Determine the [x, y] coordinate at the center of the cell enclosing the given text.  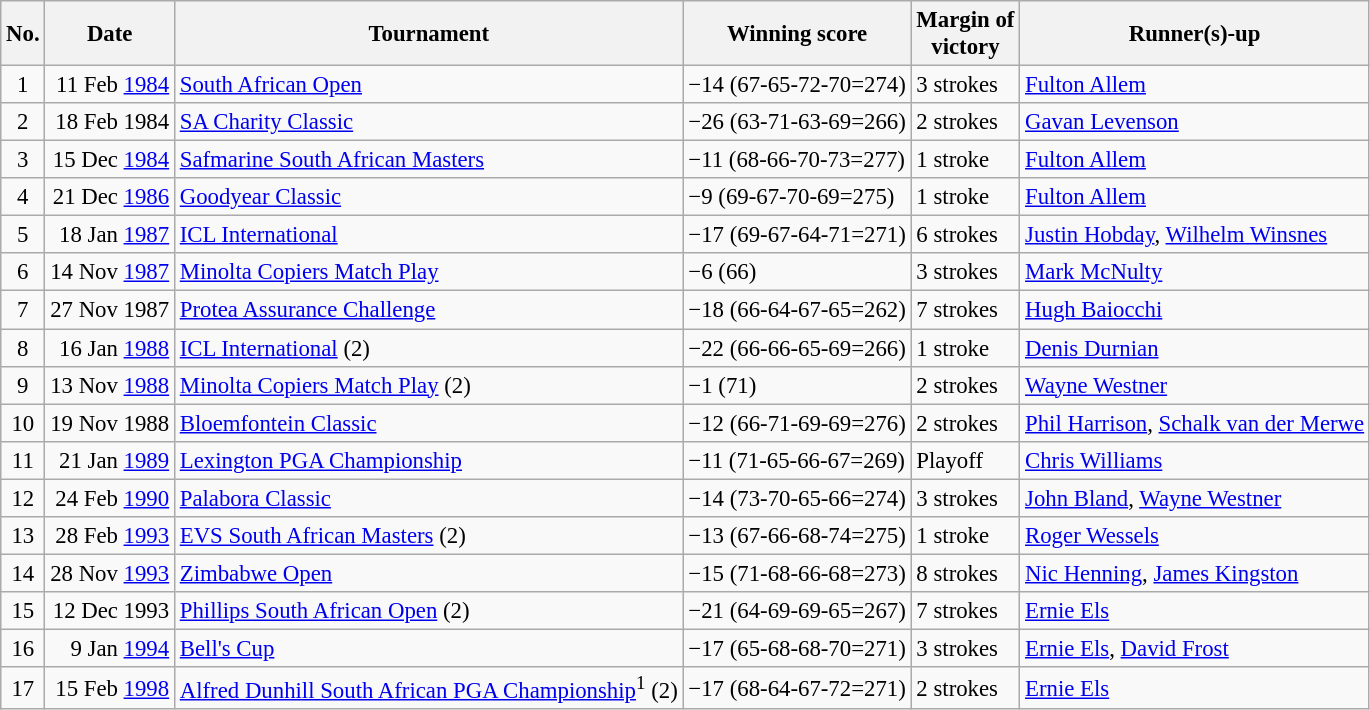
−1 (71) [797, 385]
13 [23, 536]
7 [23, 310]
Goodyear Classic [428, 197]
16 Jan 1988 [110, 348]
4 [23, 197]
21 Jan 1989 [110, 460]
Playoff [966, 460]
−21 (64-69-69-65=267) [797, 611]
Wayne Westner [1195, 385]
Zimbabwe Open [428, 573]
−18 (66-64-67-65=262) [797, 310]
Justin Hobday, Wilhelm Winsnes [1195, 235]
−6 (66) [797, 273]
Palabora Classic [428, 498]
Winning score [797, 34]
Alfred Dunhill South African PGA Championship1 (2) [428, 688]
−14 (73-70-65-66=274) [797, 498]
18 Feb 1984 [110, 122]
19 Nov 1988 [110, 423]
Phil Harrison, Schalk van der Merwe [1195, 423]
15 Feb 1998 [110, 688]
Margin ofvictory [966, 34]
−17 (65-68-68-70=271) [797, 648]
Bloemfontein Classic [428, 423]
5 [23, 235]
3 [23, 160]
Tournament [428, 34]
Safmarine South African Masters [428, 160]
6 strokes [966, 235]
8 [23, 348]
Gavan Levenson [1195, 122]
−17 (69-67-64-71=271) [797, 235]
Denis Durnian [1195, 348]
2 [23, 122]
−9 (69-67-70-69=275) [797, 197]
−17 (68-64-67-72=271) [797, 688]
No. [23, 34]
Chris Williams [1195, 460]
9 Jan 1994 [110, 648]
Ernie Els, David Frost [1195, 648]
24 Feb 1990 [110, 498]
−11 (71-65-66-67=269) [797, 460]
Minolta Copiers Match Play (2) [428, 385]
Protea Assurance Challenge [428, 310]
ICL International [428, 235]
−26 (63-71-63-69=266) [797, 122]
Date [110, 34]
8 strokes [966, 573]
15 Dec 1984 [110, 160]
11 [23, 460]
10 [23, 423]
12 [23, 498]
21 Dec 1986 [110, 197]
14 Nov 1987 [110, 273]
−22 (66-66-65-69=266) [797, 348]
South African Open [428, 85]
SA Charity Classic [428, 122]
1 [23, 85]
Roger Wessels [1195, 536]
28 Feb 1993 [110, 536]
18 Jan 1987 [110, 235]
14 [23, 573]
13 Nov 1988 [110, 385]
ICL International (2) [428, 348]
9 [23, 385]
Runner(s)-up [1195, 34]
−11 (68-66-70-73=277) [797, 160]
Bell's Cup [428, 648]
Phillips South African Open (2) [428, 611]
Hugh Baiocchi [1195, 310]
27 Nov 1987 [110, 310]
−14 (67-65-72-70=274) [797, 85]
16 [23, 648]
Mark McNulty [1195, 273]
−15 (71-68-66-68=273) [797, 573]
John Bland, Wayne Westner [1195, 498]
17 [23, 688]
Lexington PGA Championship [428, 460]
15 [23, 611]
6 [23, 273]
Nic Henning, James Kingston [1195, 573]
−13 (67-66-68-74=275) [797, 536]
EVS South African Masters (2) [428, 536]
12 Dec 1993 [110, 611]
Minolta Copiers Match Play [428, 273]
11 Feb 1984 [110, 85]
28 Nov 1993 [110, 573]
−12 (66-71-69-69=276) [797, 423]
